From the cell containing the given text, extract its center point as (x, y) coordinate. 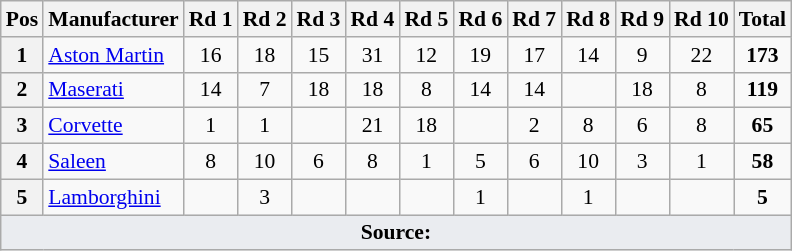
19 (480, 55)
12 (426, 55)
173 (762, 55)
22 (702, 55)
65 (762, 126)
9 (642, 55)
Rd 5 (426, 19)
Rd 1 (211, 19)
Aston Martin (113, 55)
16 (211, 55)
Rd 2 (265, 19)
Lamborghini (113, 197)
7 (265, 90)
31 (372, 55)
Rd 9 (642, 19)
Corvette (113, 126)
58 (762, 162)
21 (372, 126)
Maserati (113, 90)
17 (534, 55)
Source: (396, 233)
Rd 10 (702, 19)
Rd 4 (372, 19)
Rd 8 (588, 19)
15 (319, 55)
Rd 7 (534, 19)
Rd 3 (319, 19)
4 (22, 162)
Manufacturer (113, 19)
Rd 6 (480, 19)
Pos (22, 19)
Saleen (113, 162)
119 (762, 90)
Total (762, 19)
